Return the (x, y) coordinate for the center point of the cell that contains the specified text.  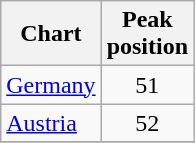
Chart (51, 34)
Austria (51, 123)
52 (147, 123)
51 (147, 85)
Germany (51, 85)
Peakposition (147, 34)
